Search for the cell housing the specified text and yield its [x, y] center coordinate. 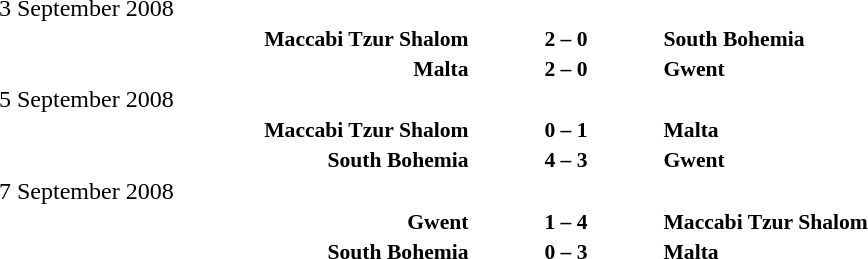
0 – 1 [566, 130]
4 – 3 [566, 160]
1 – 4 [566, 222]
